Find where the given text appears and provide that cell's center as [X, Y] coordinate. 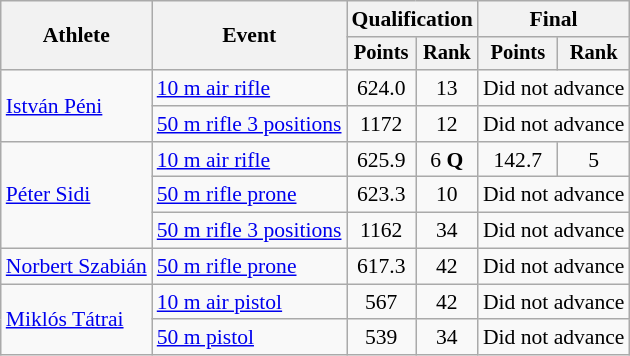
István Péni [76, 106]
Qualification [412, 19]
Final [554, 19]
1162 [382, 231]
6 Q [447, 160]
567 [382, 302]
1172 [382, 124]
625.9 [382, 160]
50 m pistol [250, 338]
Athlete [76, 36]
13 [447, 88]
624.0 [382, 88]
Miklós Tátrai [76, 320]
Péter Sidi [76, 196]
539 [382, 338]
Norbert Szabián [76, 267]
5 [594, 160]
10 [447, 195]
617.3 [382, 267]
Event [250, 36]
12 [447, 124]
142.7 [518, 160]
623.3 [382, 195]
10 m air pistol [250, 302]
